For the text-containing cell, return its midpoint in [x, y] coordinate format. 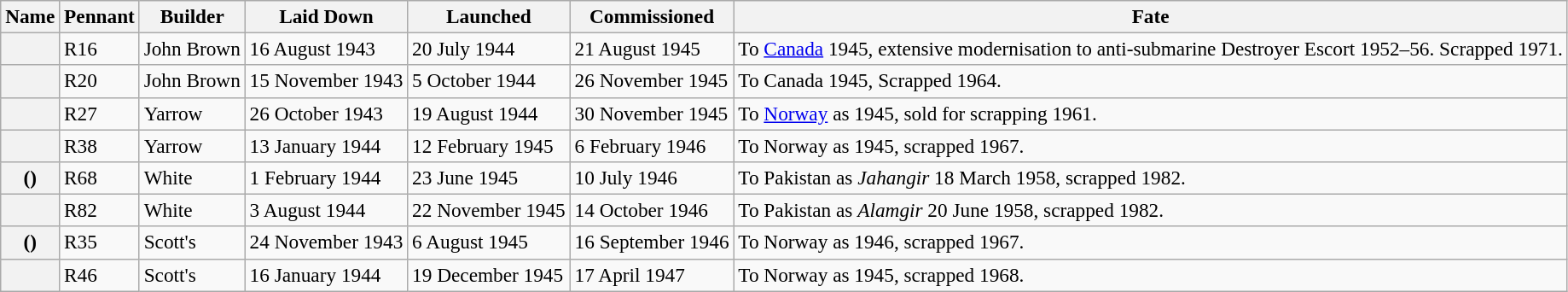
6 February 1946 [652, 145]
R68 [100, 178]
Name [31, 16]
To Norway as 1945, scrapped 1968. [1150, 275]
16 August 1943 [326, 49]
14 October 1946 [652, 210]
Commissioned [652, 16]
Builder [192, 16]
16 January 1944 [326, 275]
24 November 1943 [326, 242]
12 February 1945 [489, 145]
To Pakistan as Jahangir 18 March 1958, scrapped 1982. [1150, 178]
R27 [100, 114]
R82 [100, 210]
16 September 1946 [652, 242]
To Norway as 1945, sold for scrapping 1961. [1150, 114]
Fate [1150, 16]
26 November 1945 [652, 81]
1 February 1944 [326, 178]
10 July 1946 [652, 178]
5 October 1944 [489, 81]
30 November 1945 [652, 114]
19 August 1944 [489, 114]
19 December 1945 [489, 275]
23 June 1945 [489, 178]
To Norway as 1945, scrapped 1967. [1150, 145]
3 August 1944 [326, 210]
20 July 1944 [489, 49]
Laid Down [326, 16]
13 January 1944 [326, 145]
To Canada 1945, extensive modernisation to anti-submarine Destroyer Escort 1952–56. Scrapped 1971. [1150, 49]
Launched [489, 16]
R38 [100, 145]
6 August 1945 [489, 242]
R16 [100, 49]
Pennant [100, 16]
To Pakistan as Alamgir 20 June 1958, scrapped 1982. [1150, 210]
15 November 1943 [326, 81]
To Canada 1945, Scrapped 1964. [1150, 81]
R20 [100, 81]
17 April 1947 [652, 275]
R46 [100, 275]
26 October 1943 [326, 114]
22 November 1945 [489, 210]
R35 [100, 242]
21 August 1945 [652, 49]
To Norway as 1946, scrapped 1967. [1150, 242]
